For the text-containing cell, return its midpoint in (X, Y) coordinate format. 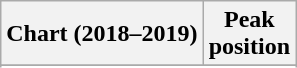
Chart (2018–2019) (102, 34)
Peakposition (249, 34)
